Capture the cell that displays the provided text and extract its (x, y) central coordinate. 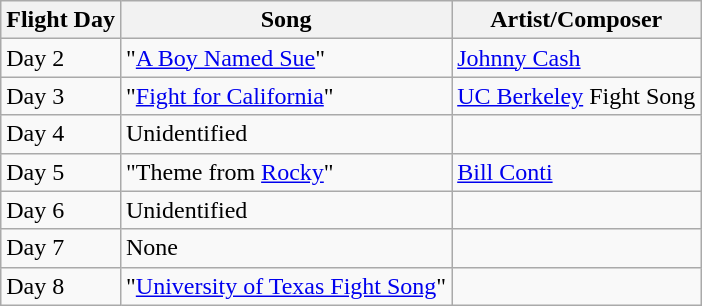
Day 6 (61, 210)
Bill Conti (576, 172)
Day 2 (61, 58)
"Theme from Rocky" (286, 172)
Day 8 (61, 286)
Johnny Cash (576, 58)
Song (286, 20)
"A Boy Named Sue" (286, 58)
"Fight for California" (286, 96)
"University of Texas Fight Song" (286, 286)
None (286, 248)
UC Berkeley Fight Song (576, 96)
Day 3 (61, 96)
Day 5 (61, 172)
Flight Day (61, 20)
Day 4 (61, 134)
Day 7 (61, 248)
Artist/Composer (576, 20)
